Provide the (x, y) coordinate of the cell's center where the given text is located.  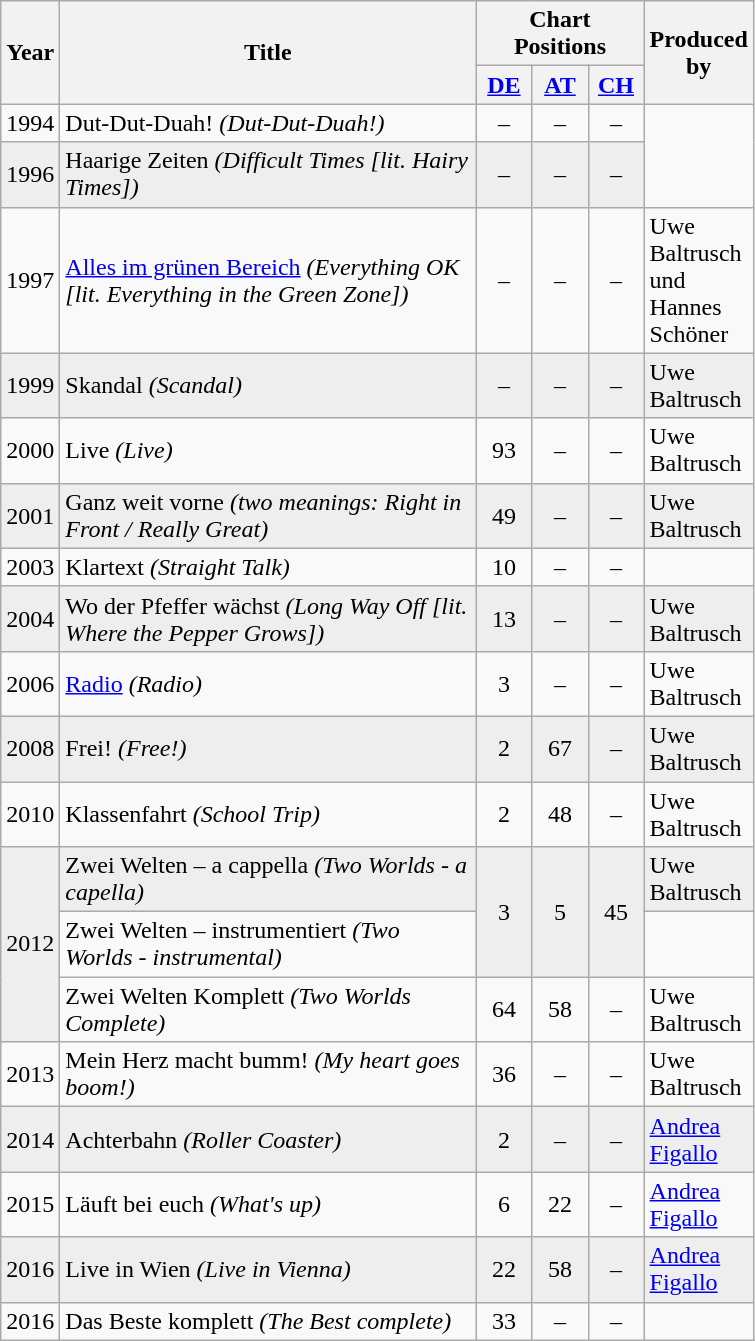
Chart Positions (560, 34)
2004 (30, 618)
2014 (30, 1140)
Live in Wien (Live in Vienna) (268, 1270)
Das Beste komplett (The Best complete) (268, 1321)
DE (504, 85)
13 (504, 618)
1997 (30, 280)
Zwei Welten – a cappella (Two Worlds - a capella) (268, 880)
1999 (30, 386)
5 (560, 912)
36 (504, 1074)
Uwe Baltrusch und Hannes Schöner (698, 280)
33 (504, 1321)
67 (560, 748)
93 (504, 450)
CH (616, 85)
Frei! (Free!) (268, 748)
Live (Live) (268, 450)
Alles im grünen Bereich (Everything OK [lit. Everything in the Green Zone]) (268, 280)
Radio (Radio) (268, 684)
Produced by (698, 52)
2013 (30, 1074)
Ganz weit vorne (two meanings: Right in Front / Really Great) (268, 516)
Haarige Zeiten (Difficult Times [lit. Hairy Times]) (268, 174)
Achterbahn (Roller Coaster) (268, 1140)
Title (268, 52)
Mein Herz macht bumm! (My heart goes boom!) (268, 1074)
6 (504, 1204)
45 (616, 912)
Dut-Dut-Duah! (Dut-Dut-Duah!) (268, 123)
Wo der Pfeffer wächst (Long Way Off [lit. Where the Pepper Grows]) (268, 618)
Klartext (Straight Talk) (268, 567)
2008 (30, 748)
Zwei Welten Komplett (Two Worlds Complete) (268, 1010)
2003 (30, 567)
2010 (30, 814)
2012 (30, 944)
49 (504, 516)
2015 (30, 1204)
48 (560, 814)
Zwei Welten – instrumentiert (Two Worlds - instrumental) (268, 944)
1994 (30, 123)
2006 (30, 684)
10 (504, 567)
2001 (30, 516)
1996 (30, 174)
Klassenfahrt (School Trip) (268, 814)
2000 (30, 450)
Skandal (Scandal) (268, 386)
Läuft bei euch (What's up) (268, 1204)
64 (504, 1010)
AT (560, 85)
Year (30, 52)
